Search for the cell housing the specified text and yield its [x, y] center coordinate. 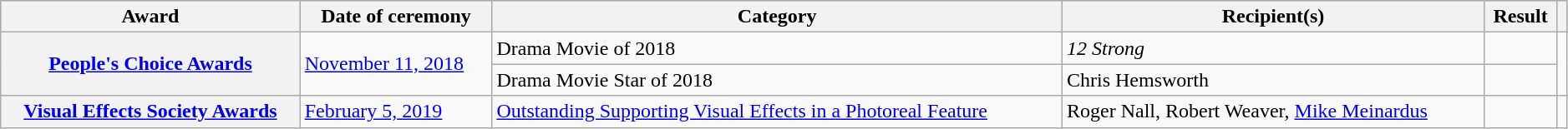
Chris Hemsworth [1273, 80]
Outstanding Supporting Visual Effects in a Photoreal Feature [777, 112]
Visual Effects Society Awards [150, 112]
Recipient(s) [1273, 17]
Drama Movie of 2018 [777, 48]
12 Strong [1273, 48]
Award [150, 17]
Result [1520, 17]
Category [777, 17]
Roger Nall, Robert Weaver, Mike Meinardus [1273, 112]
Drama Movie Star of 2018 [777, 80]
November 11, 2018 [396, 64]
People's Choice Awards [150, 64]
February 5, 2019 [396, 112]
Date of ceremony [396, 17]
